For the text-containing cell, return its midpoint in [x, y] coordinate format. 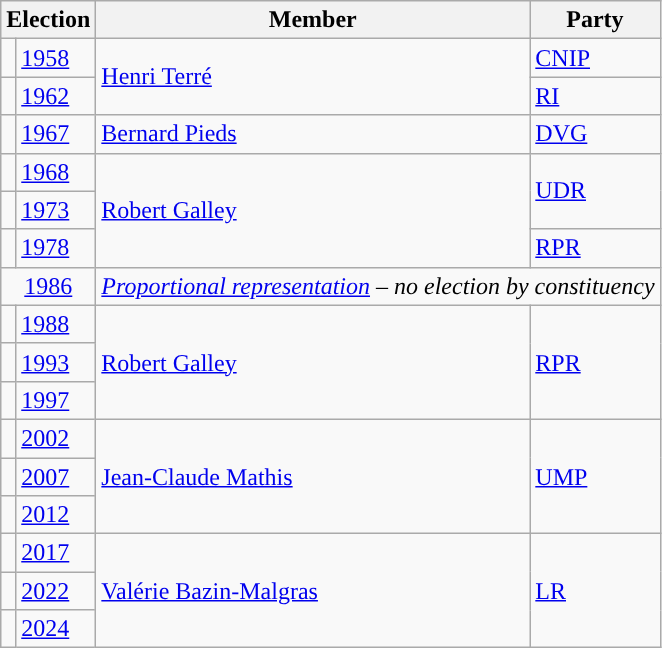
1967 [56, 134]
2022 [56, 591]
1978 [56, 248]
LR [595, 591]
Valérie Bazin-Malgras [313, 591]
UDR [595, 191]
Party [595, 20]
CNIP [595, 58]
Henri Terré [313, 77]
Proportional representation – no election by constituency [378, 286]
1997 [56, 400]
Member [313, 20]
2024 [56, 629]
2012 [56, 515]
1962 [56, 96]
1968 [56, 172]
1986 [48, 286]
Election [48, 20]
1993 [56, 362]
1988 [56, 324]
2017 [56, 553]
RI [595, 96]
1958 [56, 58]
DVG [595, 134]
Bernard Pieds [313, 134]
1973 [56, 210]
2007 [56, 477]
Jean-Claude Mathis [313, 476]
2002 [56, 438]
UMP [595, 476]
